From the cell containing the given text, extract its center point as [x, y] coordinate. 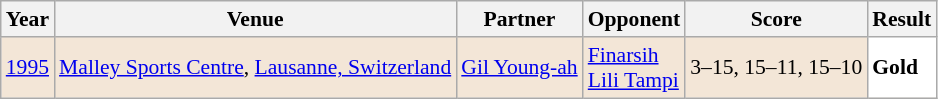
Partner [519, 19]
Malley Sports Centre, Lausanne, Switzerland [255, 68]
3–15, 15–11, 15–10 [776, 68]
Gold [902, 68]
Score [776, 19]
Opponent [634, 19]
Venue [255, 19]
Year [28, 19]
1995 [28, 68]
Gil Young-ah [519, 68]
Finarsih Lili Tampi [634, 68]
Result [902, 19]
